Scan for the cell matching the given text and deliver its [X, Y] coordinate at center. 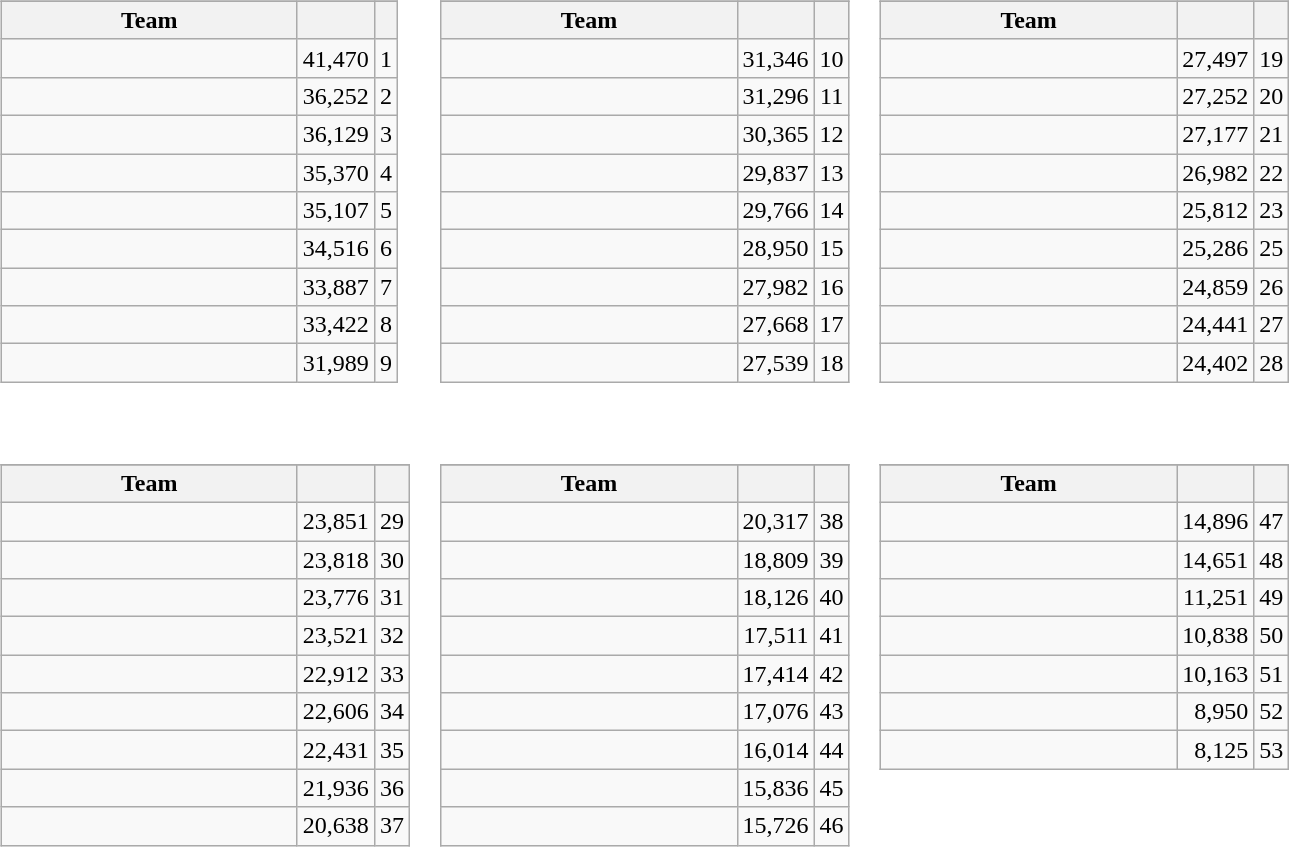
41 [832, 636]
31 [392, 598]
30,365 [776, 134]
27,252 [1216, 96]
23,776 [336, 598]
20,638 [336, 826]
5 [386, 211]
36,129 [336, 134]
25,812 [1216, 211]
25 [1272, 249]
33,422 [336, 325]
23,521 [336, 636]
20 [1272, 96]
27,668 [776, 325]
6 [386, 249]
11 [832, 96]
12 [832, 134]
15,836 [776, 788]
35,370 [336, 173]
27,177 [1216, 134]
28 [1272, 363]
34,516 [336, 249]
29,766 [776, 211]
45 [832, 788]
11,251 [1216, 598]
49 [1272, 598]
15 [832, 249]
31,346 [776, 58]
7 [386, 287]
18,809 [776, 559]
9 [386, 363]
35,107 [336, 211]
27,982 [776, 287]
22 [1272, 173]
2 [386, 96]
17 [832, 325]
19 [1272, 58]
13 [832, 173]
24,441 [1216, 325]
48 [1272, 559]
22,431 [336, 750]
8 [386, 325]
21,936 [336, 788]
51 [1272, 674]
53 [1272, 750]
50 [1272, 636]
17,511 [776, 636]
21 [1272, 134]
25,286 [1216, 249]
39 [832, 559]
16 [832, 287]
38 [832, 521]
10,838 [1216, 636]
40 [832, 598]
22,606 [336, 712]
42 [832, 674]
20,317 [776, 521]
29,837 [776, 173]
14,651 [1216, 559]
26,982 [1216, 173]
17,414 [776, 674]
27,539 [776, 363]
15,726 [776, 826]
41,470 [336, 58]
10,163 [1216, 674]
31,296 [776, 96]
31,989 [336, 363]
1 [386, 58]
18,126 [776, 598]
47 [1272, 521]
32 [392, 636]
27,497 [1216, 58]
14,896 [1216, 521]
27 [1272, 325]
37 [392, 826]
18 [832, 363]
23 [1272, 211]
16,014 [776, 750]
43 [832, 712]
3 [386, 134]
33,887 [336, 287]
44 [832, 750]
4 [386, 173]
24,402 [1216, 363]
26 [1272, 287]
36 [392, 788]
35 [392, 750]
8,125 [1216, 750]
34 [392, 712]
10 [832, 58]
17,076 [776, 712]
36,252 [336, 96]
46 [832, 826]
30 [392, 559]
14 [832, 211]
22,912 [336, 674]
23,851 [336, 521]
29 [392, 521]
33 [392, 674]
28,950 [776, 249]
52 [1272, 712]
8,950 [1216, 712]
23,818 [336, 559]
24,859 [1216, 287]
